Find where the given text appears and provide that cell's center as [X, Y] coordinate. 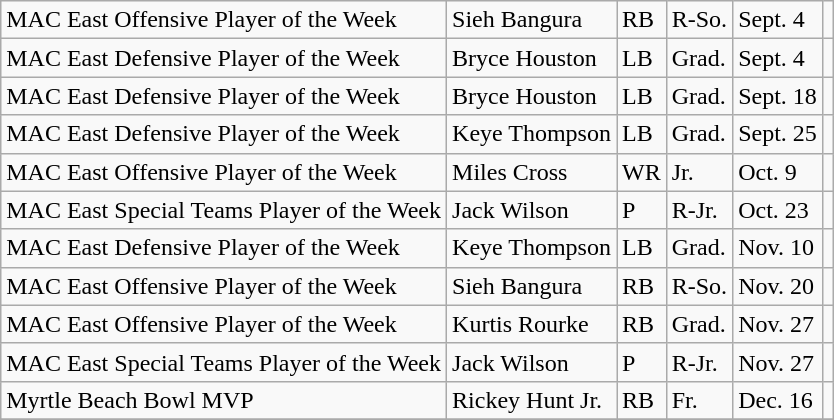
Sept. 25 [778, 134]
Fr. [699, 400]
Jr. [699, 172]
Nov. 10 [778, 248]
Nov. 20 [778, 286]
Sept. 18 [778, 96]
Oct. 23 [778, 210]
Miles Cross [532, 172]
Kurtis Rourke [532, 324]
Myrtle Beach Bowl MVP [224, 400]
Rickey Hunt Jr. [532, 400]
Dec. 16 [778, 400]
Oct. 9 [778, 172]
WR [641, 172]
